Capture the cell that displays the provided text and extract its [x, y] central coordinate. 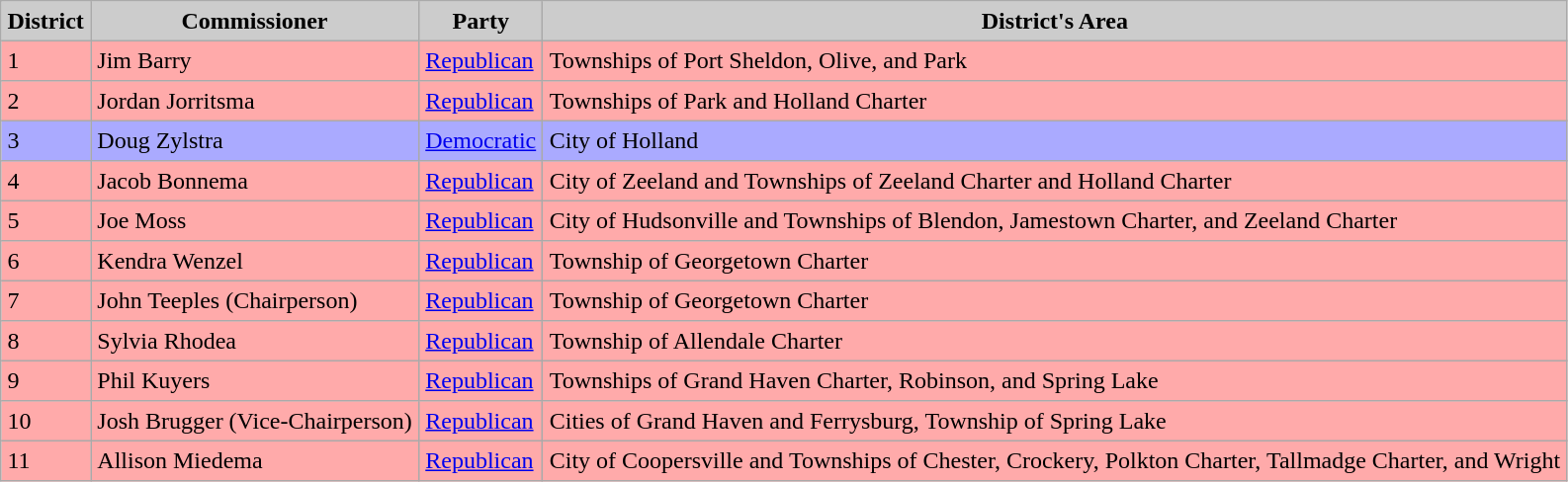
Josh Brugger (Vice-Chairperson) [255, 421]
John Teeples (Chairperson) [255, 300]
City of Coopersville and Townships of Chester, Crockery, Polkton Charter, Tallmadge Charter, and Wright [1055, 460]
Joe Moss [255, 220]
1 [45, 60]
Cities of Grand Haven and Ferrysburg, Township of Spring Lake [1055, 421]
Townships of Park and Holland Charter [1055, 101]
Party [480, 21]
5 [45, 220]
9 [45, 380]
Commissioner [255, 21]
Townships of Grand Haven Charter, Robinson, and Spring Lake [1055, 380]
Jim Barry [255, 60]
11 [45, 460]
6 [45, 261]
Jacob Bonnema [255, 181]
Townships of Port Sheldon, Olive, and Park [1055, 60]
Democratic [480, 140]
Allison Miedema [255, 460]
7 [45, 300]
Township of Allendale Charter [1055, 341]
Phil Kuyers [255, 380]
District [45, 21]
8 [45, 341]
City of Hudsonville and Townships of Blendon, Jamestown Charter, and Zeeland Charter [1055, 220]
District's Area [1055, 21]
Jordan Jorritsma [255, 101]
3 [45, 140]
City of Zeeland and Townships of Zeeland Charter and Holland Charter [1055, 181]
City of Holland [1055, 140]
Sylvia Rhodea [255, 341]
2 [45, 101]
Doug Zylstra [255, 140]
4 [45, 181]
10 [45, 421]
Kendra Wenzel [255, 261]
